Scan for the cell matching the given text and deliver its [x, y] coordinate at center. 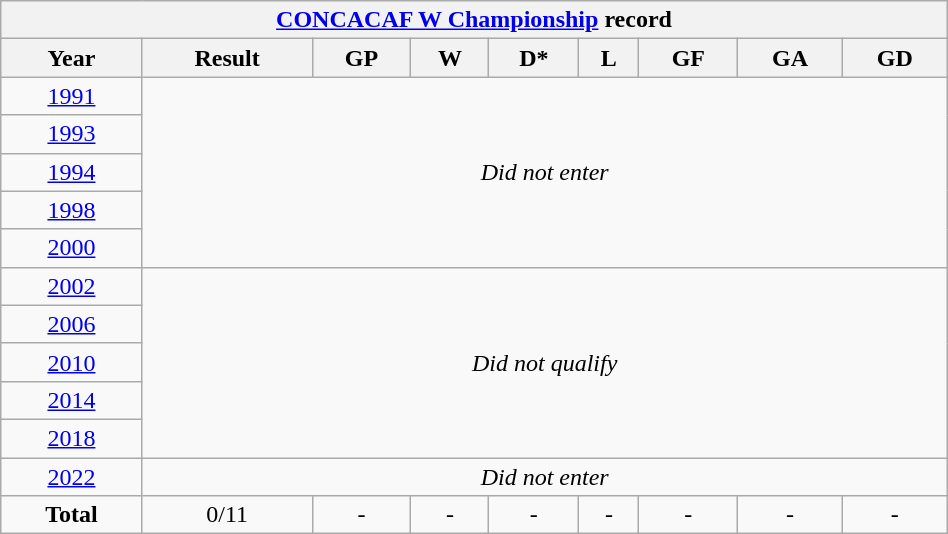
GP [362, 58]
L [609, 58]
0/11 [227, 515]
2018 [72, 438]
2014 [72, 400]
1991 [72, 96]
CONCACAF W Championship record [474, 20]
Result [227, 58]
1993 [72, 134]
Year [72, 58]
2022 [72, 477]
1998 [72, 210]
2000 [72, 248]
2002 [72, 286]
W [450, 58]
GD [894, 58]
GA [790, 58]
2006 [72, 324]
1994 [72, 172]
GF [688, 58]
Total [72, 515]
Did not qualify [544, 362]
2010 [72, 362]
D* [534, 58]
